From the cell containing the given text, extract its center point as (x, y) coordinate. 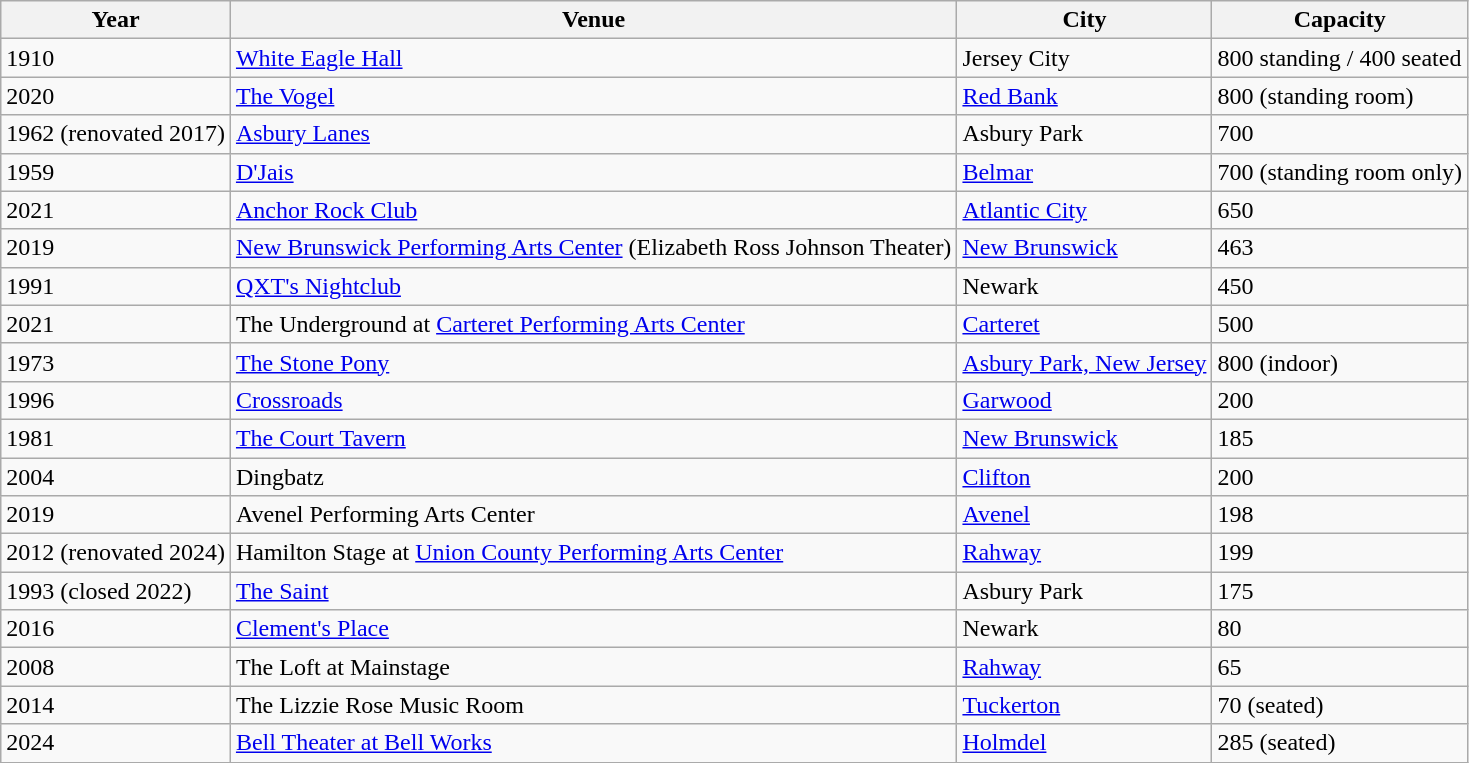
700 (1340, 134)
Year (116, 20)
Crossroads (593, 400)
Jersey City (1084, 58)
80 (1340, 629)
1991 (116, 286)
Avenel (1084, 515)
285 (seated) (1340, 743)
1959 (116, 172)
2012 (renovated 2024) (116, 553)
450 (1340, 286)
The Lizzie Rose Music Room (593, 705)
199 (1340, 553)
2014 (116, 705)
70 (seated) (1340, 705)
Asbury Lanes (593, 134)
The Saint (593, 591)
Atlantic City (1084, 210)
Red Bank (1084, 96)
Carteret (1084, 324)
The Vogel (593, 96)
Tuckerton (1084, 705)
White Eagle Hall (593, 58)
2020 (116, 96)
1973 (116, 362)
800 standing / 400 seated (1340, 58)
Anchor Rock Club (593, 210)
800 (indoor) (1340, 362)
Belmar (1084, 172)
1996 (116, 400)
1962 (renovated 2017) (116, 134)
Capacity (1340, 20)
463 (1340, 248)
Hamilton Stage at Union County Performing Arts Center (593, 553)
The Underground at Carteret Performing Arts Center (593, 324)
1910 (116, 58)
Clifton (1084, 477)
1993 (closed 2022) (116, 591)
Venue (593, 20)
New Brunswick Performing Arts Center (Elizabeth Ross Johnson Theater) (593, 248)
Dingbatz (593, 477)
800 (standing room) (1340, 96)
The Court Tavern (593, 438)
2008 (116, 667)
700 (standing room only) (1340, 172)
65 (1340, 667)
Avenel Performing Arts Center (593, 515)
Holmdel (1084, 743)
1981 (116, 438)
The Loft at Mainstage (593, 667)
2004 (116, 477)
D'Jais (593, 172)
650 (1340, 210)
Garwood (1084, 400)
2024 (116, 743)
198 (1340, 515)
Bell Theater at Bell Works (593, 743)
175 (1340, 591)
185 (1340, 438)
The Stone Pony (593, 362)
Asbury Park, New Jersey (1084, 362)
City (1084, 20)
Clement's Place (593, 629)
500 (1340, 324)
QXT's Nightclub (593, 286)
2016 (116, 629)
